From the cell containing the given text, extract its center point as [x, y] coordinate. 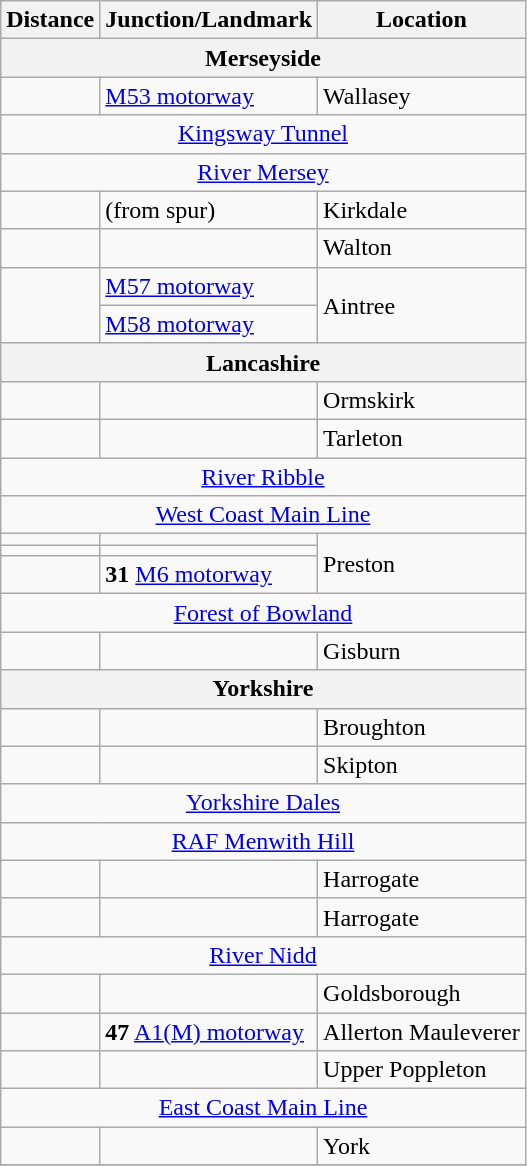
RAF Menwith Hill [263, 841]
River Nidd [263, 955]
Location [422, 20]
Allerton Mauleverer [422, 1031]
31 M6 motorway [209, 575]
Goldsborough [422, 993]
Upper Poppleton [422, 1070]
Skipton [422, 765]
M57 motorway [209, 286]
Junction/Landmark [209, 20]
River Mersey [263, 172]
M58 motorway [209, 324]
Ormskirk [422, 400]
(from spur) [209, 210]
River Ribble [263, 477]
Walton [422, 248]
Broughton [422, 727]
Merseyside [263, 58]
East Coast Main Line [263, 1108]
Yorkshire Dales [263, 803]
Forest of Bowland [263, 613]
Distance [50, 20]
47 A1(M) motorway [209, 1031]
York [422, 1146]
Aintree [422, 305]
M53 motorway [209, 96]
Tarleton [422, 438]
Wallasey [422, 96]
Lancashire [263, 362]
Kingsway Tunnel [263, 134]
Preston [422, 564]
Kirkdale [422, 210]
West Coast Main Line [263, 515]
Gisburn [422, 651]
Yorkshire [263, 689]
